Identify which cell holds the provided text, then report its (X, Y) central coordinate. 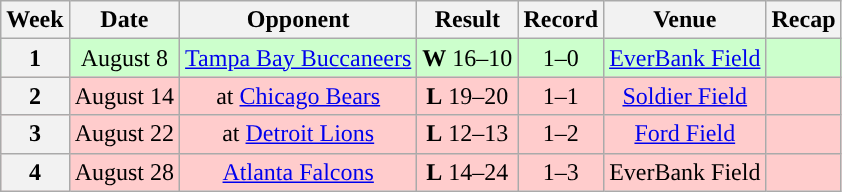
Atlanta Falcons (298, 172)
Ford Field (685, 134)
at Detroit Lions (298, 134)
1–1 (561, 96)
Record (561, 20)
August 8 (124, 58)
Recap (804, 20)
L 12–13 (468, 134)
Result (468, 20)
W 16–10 (468, 58)
Venue (685, 20)
August 28 (124, 172)
at Chicago Bears (298, 96)
1–3 (561, 172)
August 22 (124, 134)
August 14 (124, 96)
1–0 (561, 58)
Tampa Bay Buccaneers (298, 58)
4 (35, 172)
Date (124, 20)
1 (35, 58)
L 14–24 (468, 172)
1–2 (561, 134)
3 (35, 134)
2 (35, 96)
Opponent (298, 20)
Week (35, 20)
Soldier Field (685, 96)
L 19–20 (468, 96)
